Scan for the cell matching the given text and deliver its (X, Y) coordinate at center. 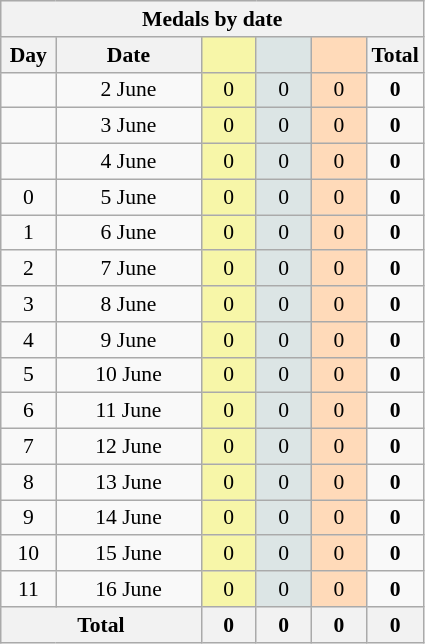
5 (28, 375)
16 June (128, 589)
7 (28, 447)
7 June (128, 269)
8 June (128, 304)
2 (28, 269)
11 June (128, 411)
15 June (128, 554)
13 June (128, 482)
12 June (128, 447)
Day (28, 55)
6 June (128, 233)
9 June (128, 340)
10 (28, 554)
3 June (128, 126)
3 (28, 304)
8 (28, 482)
1 (28, 233)
14 June (128, 518)
Date (128, 55)
4 (28, 340)
9 (28, 518)
Medals by date (212, 19)
2 June (128, 90)
11 (28, 589)
6 (28, 411)
5 June (128, 197)
4 June (128, 162)
10 June (128, 375)
